Find where the given text appears and provide that cell's center as [X, Y] coordinate. 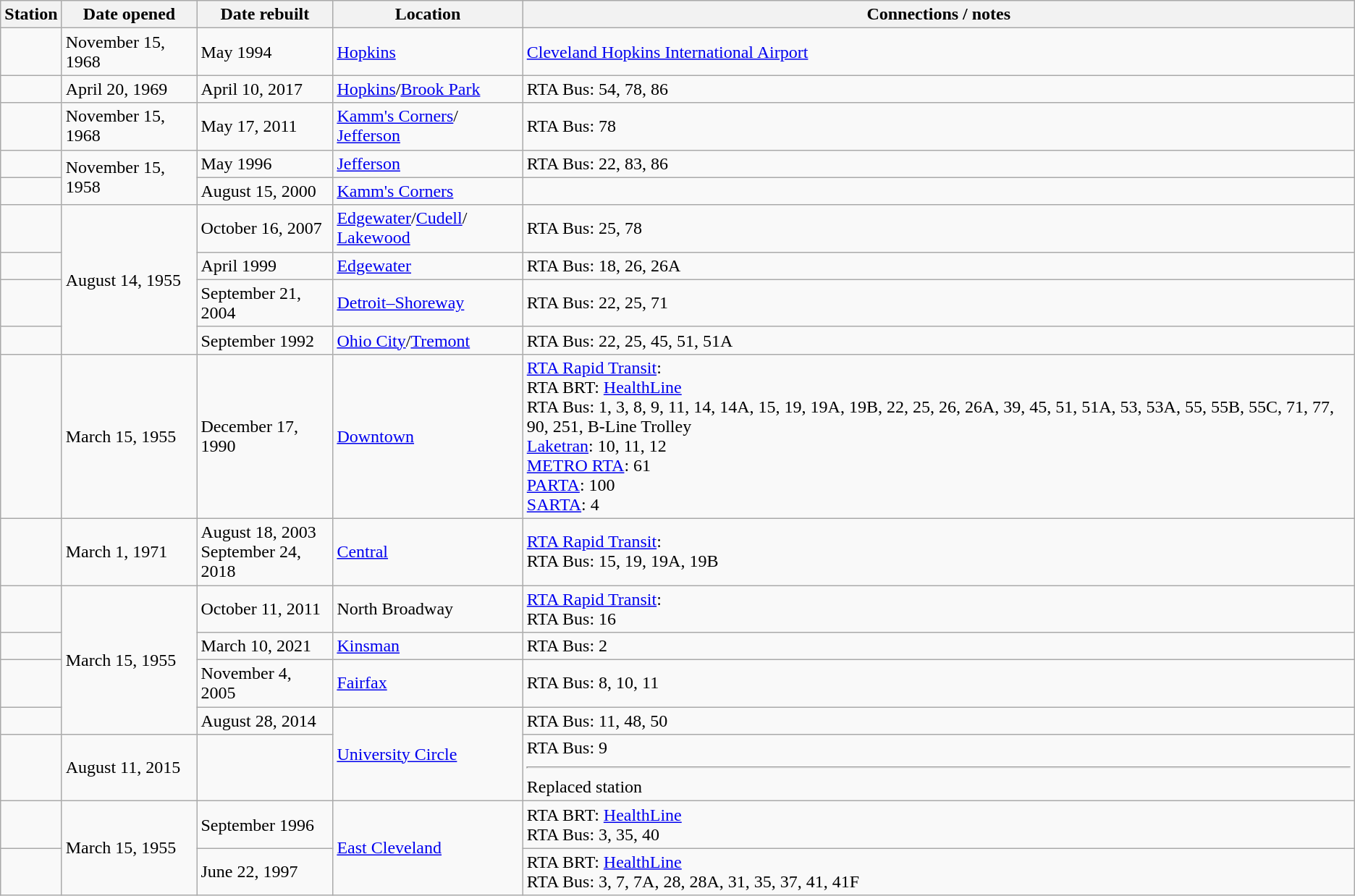
Edgewater [428, 266]
East Cleveland [428, 848]
April 20, 1969 [129, 89]
Kamm's Corners/Jefferson [428, 126]
May 1994 [265, 52]
RTA Bus: 22, 83, 86 [938, 164]
RTA Bus: 18, 26, 26A [938, 266]
RTA BRT: HealthLine RTA Bus: 3, 7, 7A, 28, 28A, 31, 35, 37, 41, 41F [938, 871]
RTA Bus: 78 [938, 126]
Station [31, 14]
August 11, 2015 [129, 768]
Jefferson [428, 164]
Central [428, 551]
August 28, 2014 [265, 721]
RTA Rapid Transit: RTA Bus: 15, 19, 19A, 19B [938, 551]
RTA Bus: 22, 25, 71 [938, 303]
RTA BRT: HealthLine RTA Bus: 3, 35, 40 [938, 825]
Cleveland Hopkins International Airport [938, 52]
University Circle [428, 754]
Connections / notes [938, 14]
November 4, 2005 [265, 683]
Location [428, 14]
October 11, 2011 [265, 608]
April 1999 [265, 266]
Detroit–Shoreway [428, 303]
Kinsman [428, 646]
Fairfax [428, 683]
June 22, 1997 [265, 871]
August 18, 2003September 24, 2018 [265, 551]
Downtown [428, 436]
RTA Bus: 25, 78 [938, 229]
Date rebuilt [265, 14]
March 10, 2021 [265, 646]
November 15, 1958 [129, 177]
May 1996 [265, 164]
RTA Bus: 2 [938, 646]
December 17, 1990 [265, 436]
August 14, 1955 [129, 279]
RTA Rapid Transit: RTA Bus: 16 [938, 608]
September 21, 2004 [265, 303]
October 16, 2007 [265, 229]
Hopkins [428, 52]
April 10, 2017 [265, 89]
RTA Bus: 9 Replaced station [938, 768]
Kamm's Corners [428, 191]
RTA Bus: 22, 25, 45, 51, 51A [938, 340]
Edgewater/Cudell/Lakewood [428, 229]
RTA Bus: 54, 78, 86 [938, 89]
Ohio City/Tremont [428, 340]
Hopkins/Brook Park [428, 89]
North Broadway [428, 608]
September 1992 [265, 340]
March 1, 1971 [129, 551]
RTA Bus: 8, 10, 11 [938, 683]
September 1996 [265, 825]
May 17, 2011 [265, 126]
Date opened [129, 14]
August 15, 2000 [265, 191]
RTA Bus: 11, 48, 50 [938, 721]
